From the cell containing the given text, extract its center point as [X, Y] coordinate. 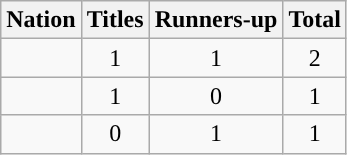
Runners-up [216, 20]
Total [315, 20]
Nation [41, 20]
2 [315, 58]
Titles [115, 20]
